Return [x, y] of the center of cell containing provided text 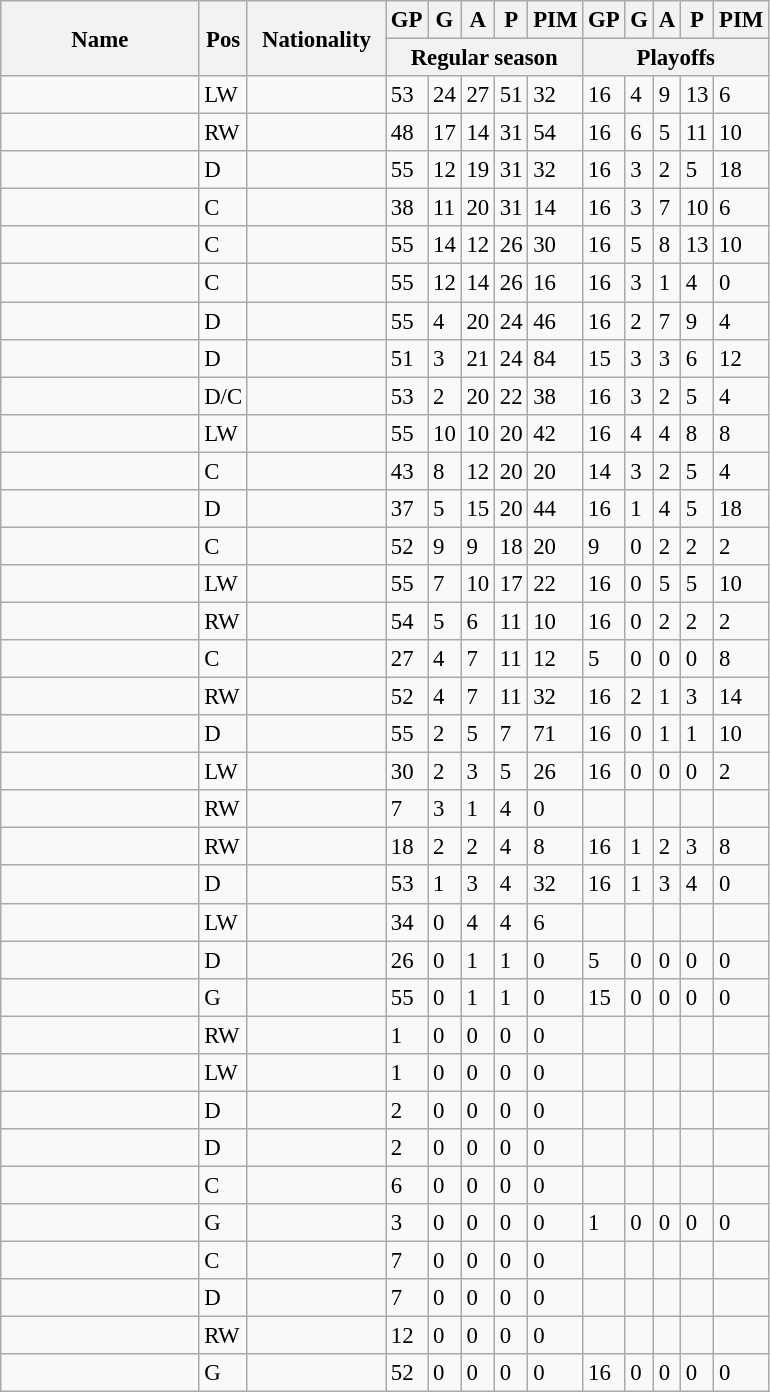
44 [556, 509]
21 [478, 358]
46 [556, 321]
D/C [224, 396]
Regular season [484, 58]
48 [407, 133]
84 [556, 358]
Playoffs [676, 58]
19 [478, 170]
42 [556, 433]
43 [407, 471]
34 [407, 922]
Pos [224, 38]
Name [100, 38]
Nationality [316, 38]
37 [407, 509]
71 [556, 734]
